Pinpoint the cell where the given text exists, returning its (x, y) midpoint coordinate. 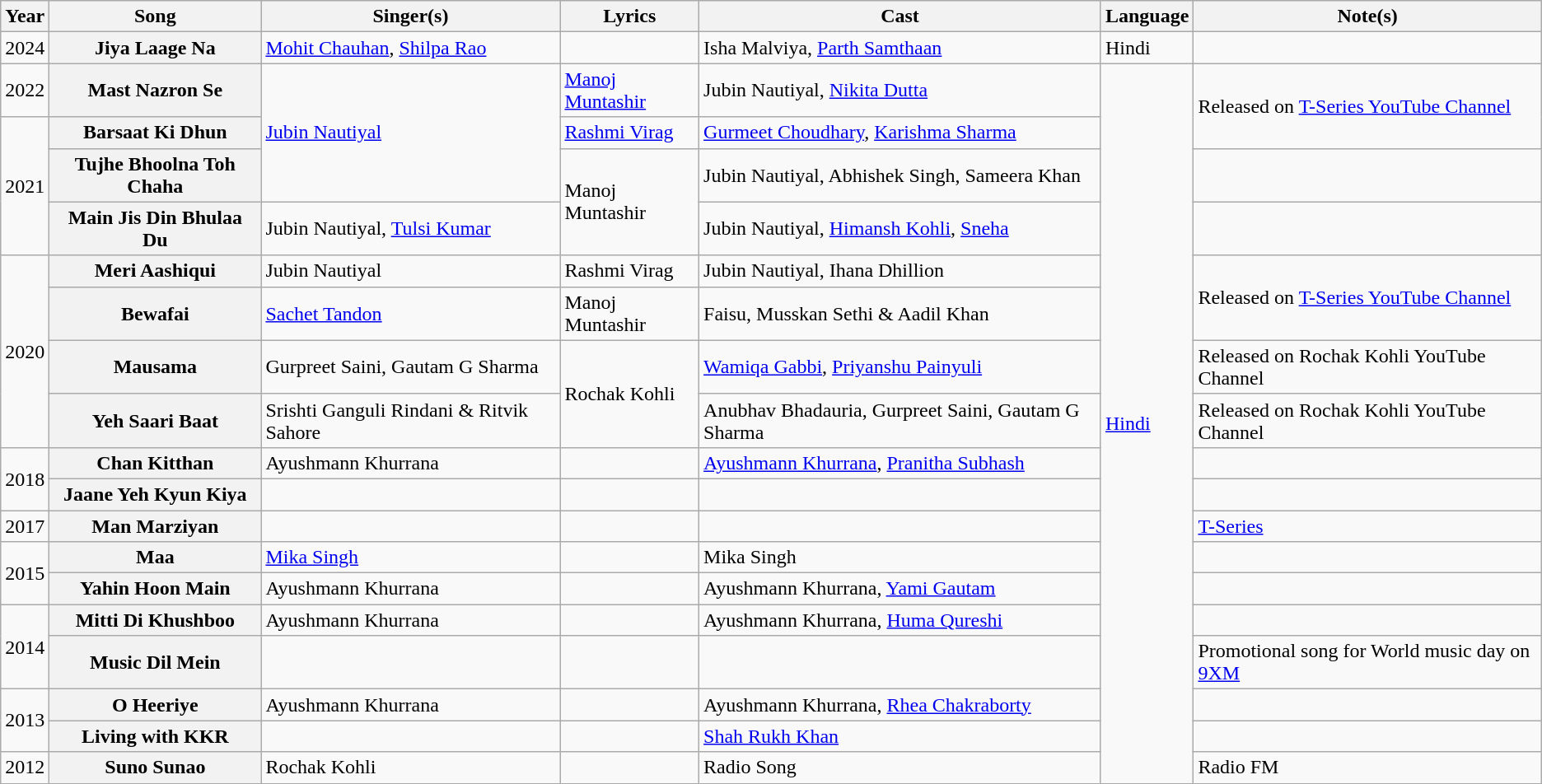
Singer(s) (410, 16)
2021 (25, 186)
Radio FM (1367, 768)
Anubhav Bhadauria, Gurpreet Saini, Gautam G Sharma (900, 420)
2015 (25, 573)
Man Marziyan (155, 526)
Faisu, Musskan Sethi & Aadil Khan (900, 313)
Jubin Nautiyal, Ihana Dhillion (900, 271)
Jiya Laage Na (155, 48)
Barsaat Ki Dhun (155, 133)
Ayushmann Khurrana, Yami Gautam (900, 589)
2017 (25, 526)
Ayushmann Khurrana, Huma Qureshi (900, 620)
Bewafai (155, 313)
Meri Aashiqui (155, 271)
Isha Malviya, Parth Samthaan (900, 48)
Shah Rukh Khan (900, 736)
2013 (25, 721)
2012 (25, 768)
Jubin Nautiyal, Himansh Kohli, Sneha (900, 229)
Srishti Ganguli Rindani & Ritvik Sahore (410, 420)
2022 (25, 91)
Mausama (155, 367)
Gurpreet Saini, Gautam G Sharma (410, 367)
Music Dil Mein (155, 662)
Mitti Di Khushboo (155, 620)
O Heeriye (155, 705)
Lyrics (629, 16)
2014 (25, 647)
Gurmeet Choudhary, Karishma Sharma (900, 133)
Sachet Tandon (410, 313)
Jubin Nautiyal, Abhishek Singh, Sameera Khan (900, 175)
Yahin Hoon Main (155, 589)
Language (1147, 16)
Cast (900, 16)
2020 (25, 351)
Promotional song for World music day on 9XM (1367, 662)
Living with KKR (155, 736)
Note(s) (1367, 16)
Mohit Chauhan, Shilpa Rao (410, 48)
Jaane Yeh Kyun Kiya (155, 494)
Maa (155, 558)
2018 (25, 478)
Ayushmann Khurrana, Rhea Chakraborty (900, 705)
Ayushmann Khurrana, Pranitha Subhash (900, 463)
Tujhe Bhoolna Toh Chaha (155, 175)
Year (25, 16)
Jubin Nautiyal, Nikita Dutta (900, 91)
Song (155, 16)
Wamiqa Gabbi, Priyanshu Painyuli (900, 367)
Chan Kitthan (155, 463)
Main Jis Din Bhulaa Du (155, 229)
Radio Song (900, 768)
Mast Nazron Se (155, 91)
Yeh Saari Baat (155, 420)
Suno Sunao (155, 768)
2024 (25, 48)
T-Series (1367, 526)
Jubin Nautiyal, Tulsi Kumar (410, 229)
